From the cell containing the given text, extract its center point as [X, Y] coordinate. 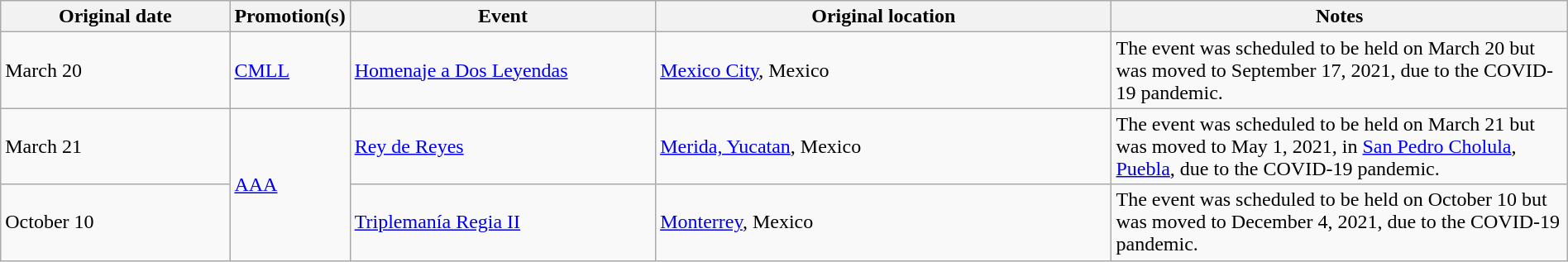
October 10 [116, 222]
Rey de Reyes [503, 146]
The event was scheduled to be held on March 20 but was moved to September 17, 2021, due to the COVID-19 pandemic. [1340, 70]
Homenaje a Dos Leyendas [503, 70]
Notes [1340, 17]
Original date [116, 17]
March 21 [116, 146]
Merida, Yucatan, Mexico [883, 146]
Promotion(s) [289, 17]
CMLL [289, 70]
March 20 [116, 70]
Monterrey, Mexico [883, 222]
AAA [289, 184]
The event was scheduled to be held on March 21 but was moved to May 1, 2021, in San Pedro Cholula, Puebla, due to the COVID-19 pandemic. [1340, 146]
Original location [883, 17]
The event was scheduled to be held on October 10 but was moved to December 4, 2021, due to the COVID-19 pandemic. [1340, 222]
Mexico City, Mexico [883, 70]
Triplemanía Regia II [503, 222]
Event [503, 17]
